Scan for the cell matching the given text and deliver its (x, y) coordinate at center. 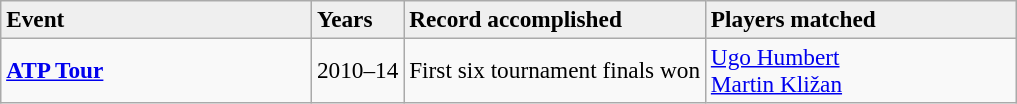
Players matched (860, 19)
ATP Tour (156, 70)
2010–14 (358, 70)
Years (358, 19)
Record accomplished (555, 19)
Event (156, 19)
First six tournament finals won (555, 70)
Ugo HumbertMartin Kližan (860, 70)
